Scan for the cell matching the given text and deliver its (x, y) coordinate at center. 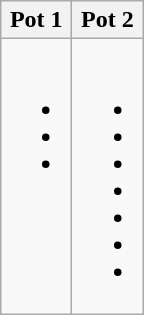
Pot 1 (36, 20)
Pot 2 (108, 20)
